From the cell containing the given text, extract its center point as (X, Y) coordinate. 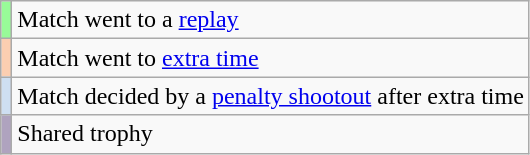
Match went to extra time (271, 58)
Match decided by a penalty shootout after extra time (271, 96)
Match went to a replay (271, 20)
Shared trophy (271, 134)
